Find where the given text appears and provide that cell's center as (X, Y) coordinate. 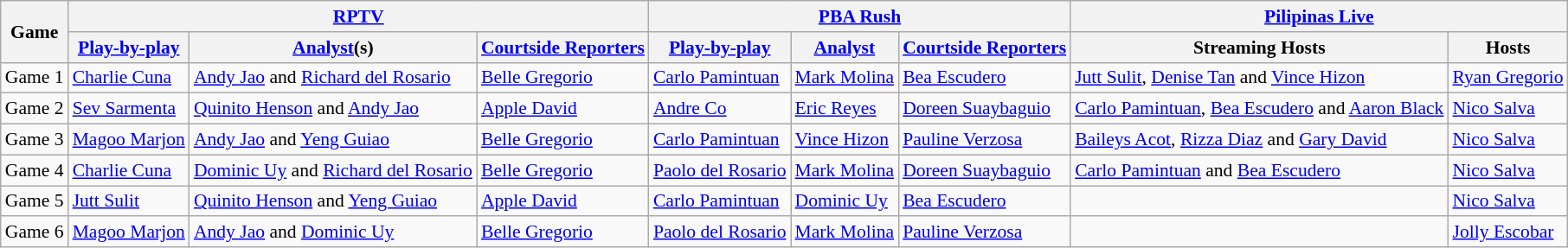
Game 5 (35, 201)
Hosts (1507, 48)
Analyst (845, 48)
Vince Hizon (845, 140)
Game 2 (35, 109)
Quinito Henson and Andy Jao (333, 109)
Game 3 (35, 140)
Game 4 (35, 170)
PBA Rush (860, 16)
Analyst(s) (333, 48)
Andy Jao and Richard del Rosario (333, 78)
Sev Sarmenta (129, 109)
Pilipinas Live (1319, 16)
Carlo Pamintuan and Bea Escudero (1259, 170)
Streaming Hosts (1259, 48)
Game 1 (35, 78)
Dominic Uy (845, 201)
Carlo Pamintuan, Bea Escudero and Aaron Black (1259, 109)
Jutt Sulit (129, 201)
Quinito Henson and Yeng Guiao (333, 201)
Ryan Gregorio (1507, 78)
Jolly Escobar (1507, 232)
RPTV (358, 16)
Game (35, 31)
Eric Reyes (845, 109)
Andre Co (720, 109)
Dominic Uy and Richard del Rosario (333, 170)
Jutt Sulit, Denise Tan and Vince Hizon (1259, 78)
Andy Jao and Yeng Guiao (333, 140)
Baileys Acot, Rizza Diaz and Gary David (1259, 140)
Game 6 (35, 232)
Andy Jao and Dominic Uy (333, 232)
